Determine the (x, y) coordinate at the center of the cell enclosing the given text.  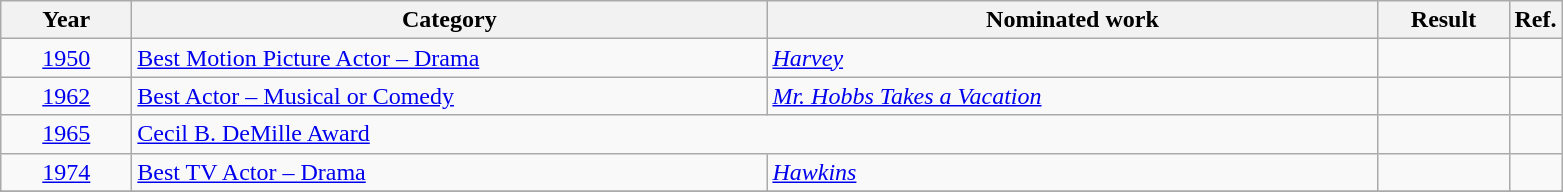
1962 (66, 96)
Nominated work (1072, 20)
Best TV Actor – Drama (450, 172)
1950 (66, 58)
Best Actor – Musical or Comedy (450, 96)
Harvey (1072, 58)
1974 (66, 172)
Result (1444, 20)
Category (450, 20)
Ref. (1536, 20)
Best Motion Picture Actor – Drama (450, 58)
1965 (66, 134)
Hawkins (1072, 172)
Year (66, 20)
Cecil B. DeMille Award (755, 134)
Mr. Hobbs Takes a Vacation (1072, 96)
